Detect which cell encompasses the target text, then output its [X, Y] center coordinate. 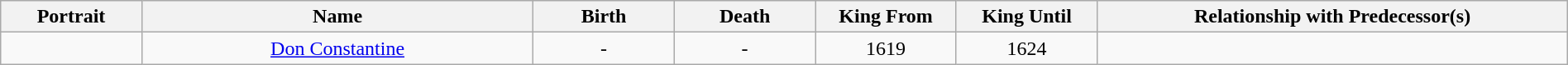
Relationship with Predecessor(s) [1332, 17]
1619 [886, 48]
Death [744, 17]
Don Constantine [337, 48]
1624 [1026, 48]
Name [337, 17]
Portrait [71, 17]
King From [886, 17]
King Until [1026, 17]
Birth [604, 17]
